Locate the cell with the specified text and output its (x, y) center coordinate. 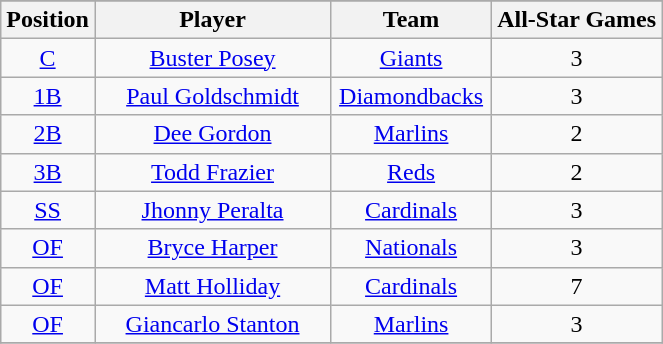
Buster Posey (212, 58)
Dee Gordon (212, 134)
Diamondbacks (412, 96)
Player (212, 20)
Team (412, 20)
Reds (412, 172)
Giancarlo Stanton (212, 324)
Position (48, 20)
Giants (412, 58)
SS (48, 210)
C (48, 58)
2B (48, 134)
Jhonny Peralta (212, 210)
Todd Frazier (212, 172)
Bryce Harper (212, 248)
Nationals (412, 248)
7 (577, 286)
Matt Holliday (212, 286)
1B (48, 96)
All-Star Games (577, 20)
3B (48, 172)
Paul Goldschmidt (212, 96)
